Extract the [x, y] coordinate from the center of the cell holding the provided text.  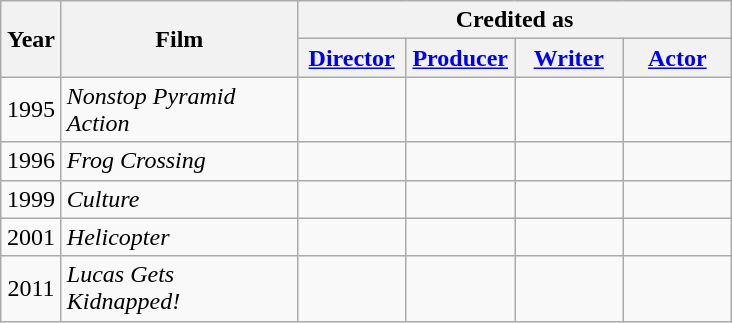
Actor [678, 58]
Director [352, 58]
Writer [568, 58]
Nonstop Pyramid Action [179, 110]
1996 [32, 161]
Year [32, 39]
Frog Crossing [179, 161]
Producer [460, 58]
Credited as [514, 20]
2001 [32, 237]
Culture [179, 199]
Helicopter [179, 237]
Film [179, 39]
1995 [32, 110]
2011 [32, 288]
1999 [32, 199]
Lucas Gets Kidnapped! [179, 288]
